Locate the cell with the specified text and output its [x, y] center coordinate. 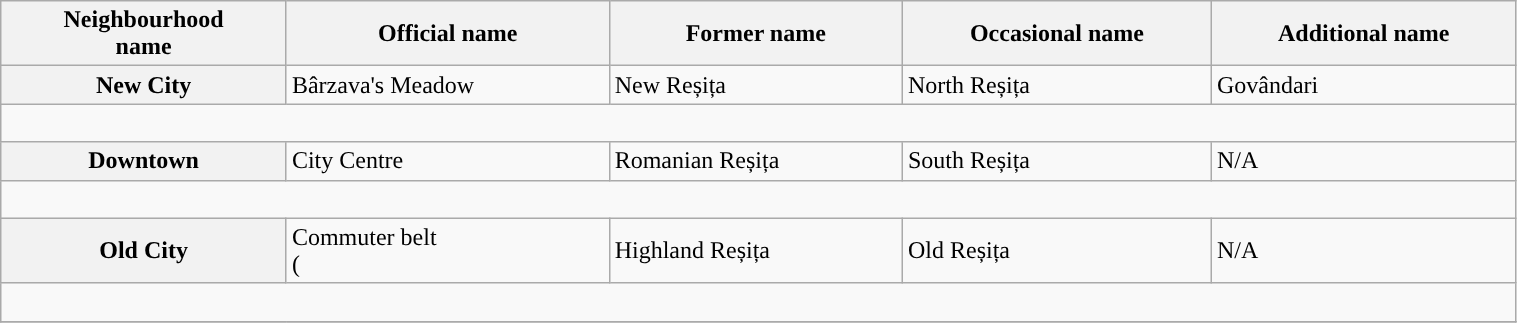
New Reșița [756, 85]
Former name [756, 34]
City Centre [448, 161]
Highland Reșița [756, 250]
Bârzava's Meadow [448, 85]
Old Reșița [1056, 250]
Romanian Reșița [756, 161]
Official name [448, 34]
Neighbourhoodname [144, 34]
South Reșița [1056, 161]
Old City [144, 250]
Commuter belt ( [448, 250]
Occasional name [1056, 34]
New City [144, 85]
Downtown [144, 161]
North Reșița [1056, 85]
Govândari [1364, 85]
Additional name [1364, 34]
